Determine the (x, y) coordinate at the center of the cell enclosing the given text.  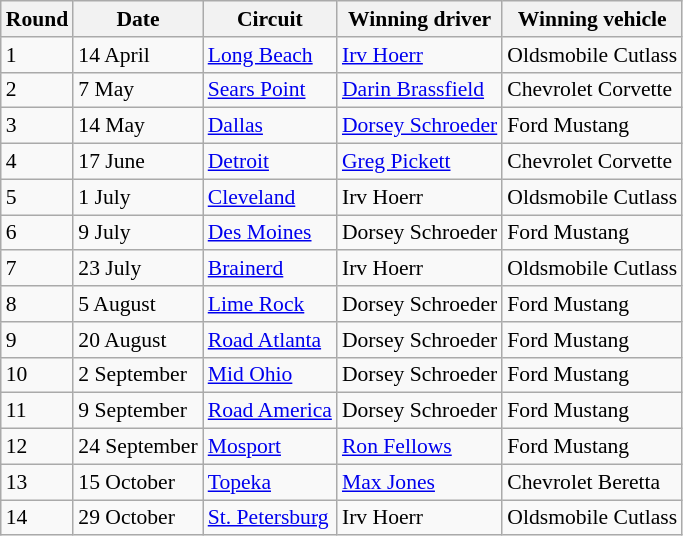
Winning driver (420, 19)
7 (38, 269)
3 (38, 126)
1 (38, 55)
14 (38, 518)
Chevrolet Beretta (592, 482)
St. Petersburg (270, 518)
Topeka (270, 482)
14 May (138, 126)
Sears Point (270, 90)
5 (38, 197)
Road Atlanta (270, 340)
Dallas (270, 126)
8 (38, 304)
Des Moines (270, 233)
17 June (138, 162)
Ron Fellows (420, 447)
9 September (138, 411)
Date (138, 19)
14 April (138, 55)
Lime Rock (270, 304)
9 (38, 340)
Round (38, 19)
Detroit (270, 162)
29 October (138, 518)
Long Beach (270, 55)
9 July (138, 233)
Mosport (270, 447)
Mid Ohio (270, 375)
6 (38, 233)
Winning vehicle (592, 19)
Max Jones (420, 482)
24 September (138, 447)
Circuit (270, 19)
7 May (138, 90)
Cleveland (270, 197)
20 August (138, 340)
13 (38, 482)
1 July (138, 197)
15 October (138, 482)
4 (38, 162)
12 (38, 447)
Darin Brassfield (420, 90)
23 July (138, 269)
10 (38, 375)
5 August (138, 304)
Greg Pickett (420, 162)
2 (38, 90)
Brainerd (270, 269)
2 September (138, 375)
11 (38, 411)
Road America (270, 411)
